Provide the [x, y] coordinate of the cell's center where the given text is located.  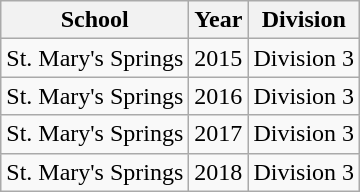
2017 [218, 134]
Division [304, 20]
2018 [218, 172]
Year [218, 20]
School [95, 20]
2015 [218, 58]
2016 [218, 96]
